Identify which cell holds the provided text, then report its (X, Y) central coordinate. 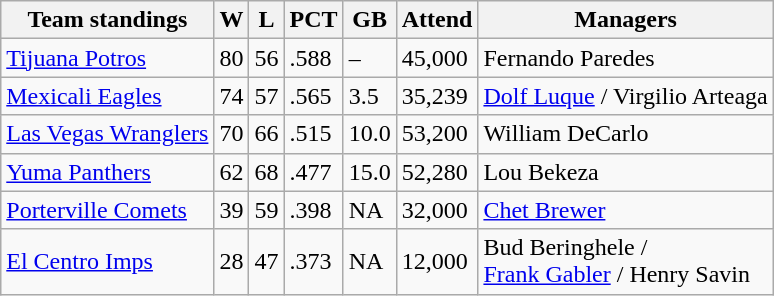
.565 (314, 96)
William DeCarlo (626, 134)
Porterville Comets (108, 210)
Mexicali Eagles (108, 96)
.477 (314, 172)
.515 (314, 134)
Dolf Luque / Virgilio Arteaga (626, 96)
80 (232, 58)
Tijuana Potros (108, 58)
70 (232, 134)
GB (370, 20)
56 (266, 58)
3.5 (370, 96)
74 (232, 96)
59 (266, 210)
10.0 (370, 134)
.373 (314, 262)
35,239 (437, 96)
PCT (314, 20)
47 (266, 262)
Team standings (108, 20)
Las Vegas Wranglers (108, 134)
12,000 (437, 262)
32,000 (437, 210)
Chet Brewer (626, 210)
Fernando Paredes (626, 58)
28 (232, 262)
62 (232, 172)
Yuma Panthers (108, 172)
L (266, 20)
52,280 (437, 172)
39 (232, 210)
Lou Bekeza (626, 172)
W (232, 20)
Bud Beringhele / Frank Gabler / Henry Savin (626, 262)
57 (266, 96)
– (370, 58)
Attend (437, 20)
15.0 (370, 172)
.588 (314, 58)
53,200 (437, 134)
El Centro Imps (108, 262)
45,000 (437, 58)
68 (266, 172)
Managers (626, 20)
66 (266, 134)
.398 (314, 210)
